Determine the [x, y] coordinate at the center of the cell enclosing the given text.  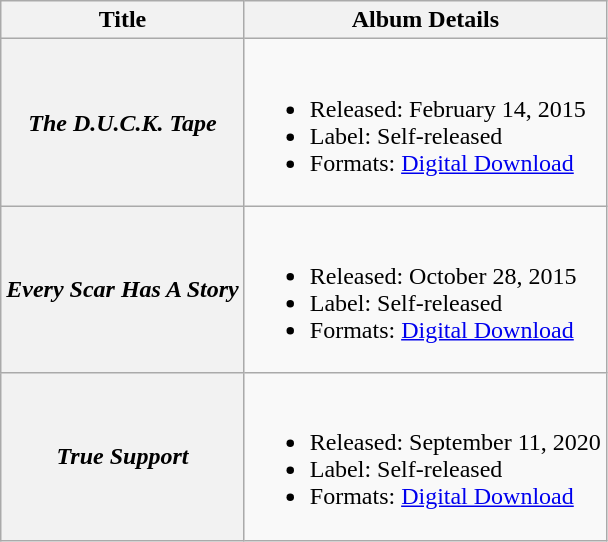
Every Scar Has A Story [123, 290]
Released: October 28, 2015Label: Self-releasedFormats: Digital Download [425, 290]
Released: February 14, 2015Label: Self-releasedFormats: Digital Download [425, 122]
True Support [123, 456]
The D.U.C.K. Tape [123, 122]
Album Details [425, 20]
Released: September 11, 2020Label: Self-releasedFormats: Digital Download [425, 456]
Title [123, 20]
